Determine the (x, y) coordinate at the center of the cell enclosing the given text.  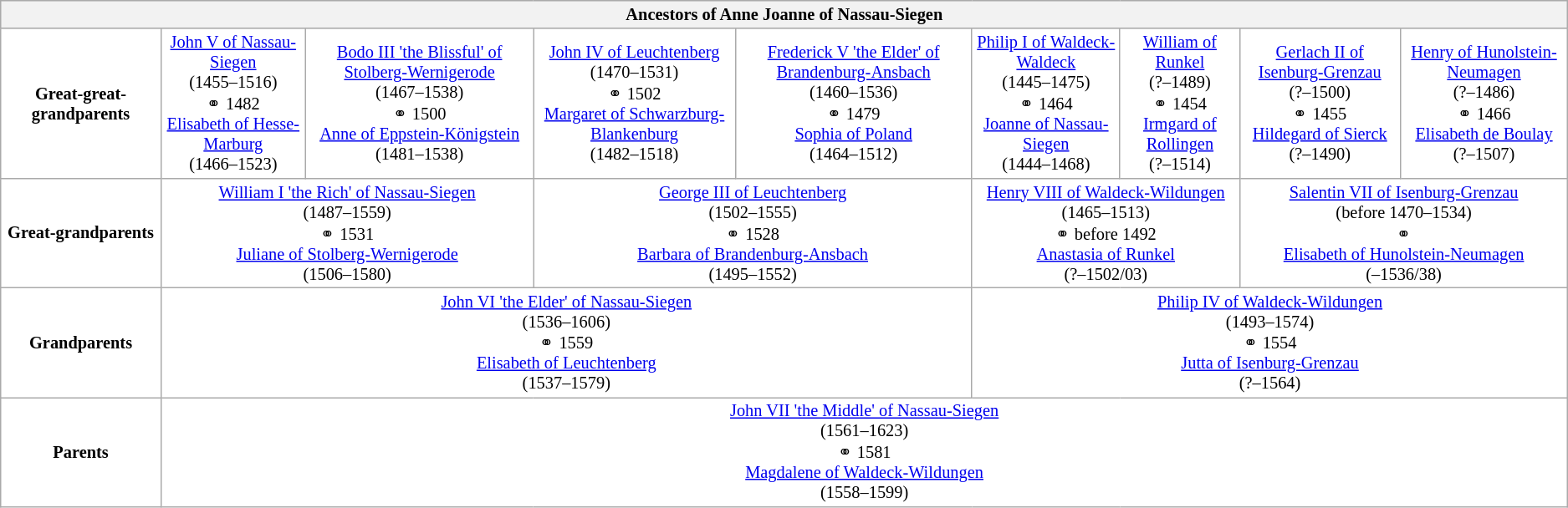
Frederick V 'the Elder' of Brandenburg-Ansbach(1460–1536)⚭ 1479Sophia of Poland(1464–1512) (853, 104)
George III of Leuchtenberg(1502–1555)⚭ 1528Barbara of Brandenburg-Ansbach(1495–1552) (753, 232)
John VI 'the Elder' of Nassau-Siegen(1536–1606)⚭ 1559Elisabeth of Leuchtenberg(1537–1579) (566, 343)
Henry of Hunolstein-Neumagen(?–1486)⚭ 1466Elisabeth de Boulay(?–1507) (1484, 104)
Gerlach II of Isenburg-Grenzau(?–1500)⚭ 1455Hildegard of Sierck(?–1490) (1320, 104)
Great-grandparents (81, 232)
Henry VIII of Waldeck-Wildungen(1465–1513)⚭ before 1492Anastasia of Runkel(?–1502/03) (1106, 232)
Philip I of Waldeck-Waldeck(1445–1475)⚭ 1464Joanne of Nassau-Siegen(1444–1468) (1045, 104)
John IV of Leuchtenberg(1470–1531)⚭ 1502Margaret of Schwarzburg-Blankenburg(1482–1518) (634, 104)
Salentin VII of Isenburg-Grenzau(before 1470–1534)⚭Elisabeth of Hunolstein-Neumagen(–1536/38) (1403, 232)
Philip IV of Waldeck-Wildungen(1493–1574)⚭ 1554Jutta of Isenburg-Grenzau(?–1564) (1269, 343)
William of Runkel(?–1489)⚭ 1454Irmgard of Rollingen(?–1514) (1179, 104)
Ancestors of Anne Joanne of Nassau-Siegen (784, 14)
Grandparents (81, 343)
John VII 'the Middle' of Nassau-Siegen(1561–1623)⚭ 1581Magdalene of Waldeck-Wildungen(1558–1599) (865, 451)
John V of Nassau-Siegen(1455–1516)⚭ 1482Elisabeth of Hesse-Marburg(1466–1523) (232, 104)
William I 'the Rich' of Nassau-Siegen(1487–1559)⚭ 1531Juliane of Stolberg-Wernigerode(1506–1580) (347, 232)
Bodo III 'the Blissful' of Stolberg-Wernigerode(1467–1538)⚭ 1500Anne of Eppstein-Königstein(1481–1538) (420, 104)
Great-great-grandparents (81, 104)
Parents (81, 451)
